Provide the [x, y] coordinate of the cell's center where the given text is located.  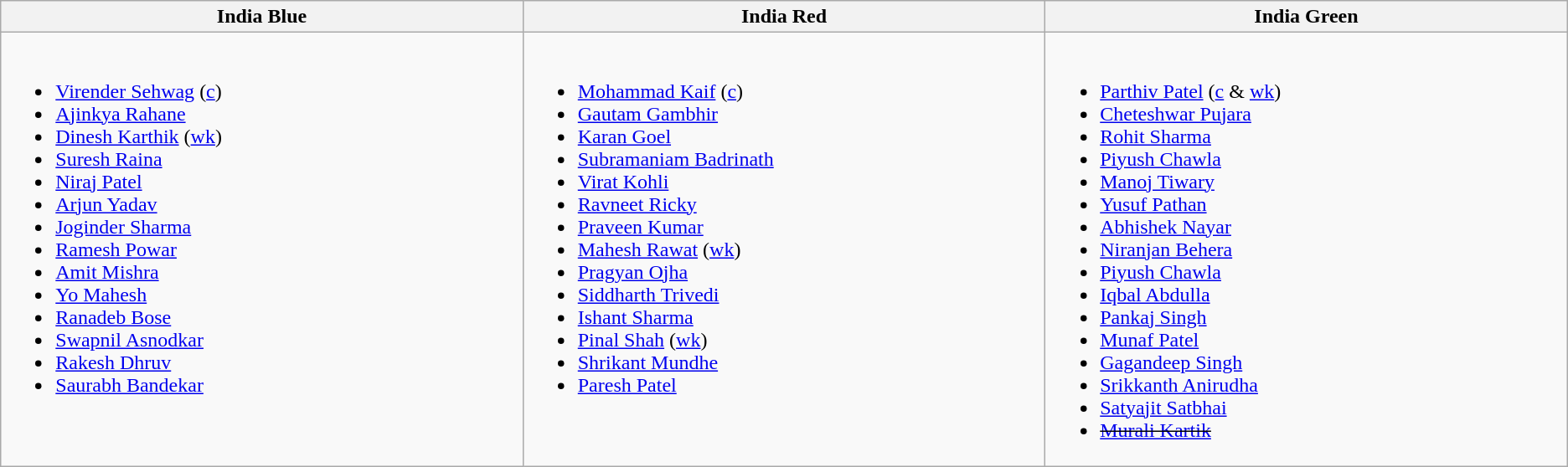
India Red [784, 17]
India Green [1307, 17]
India Blue [261, 17]
